From the cell containing the given text, extract its center point as (x, y) coordinate. 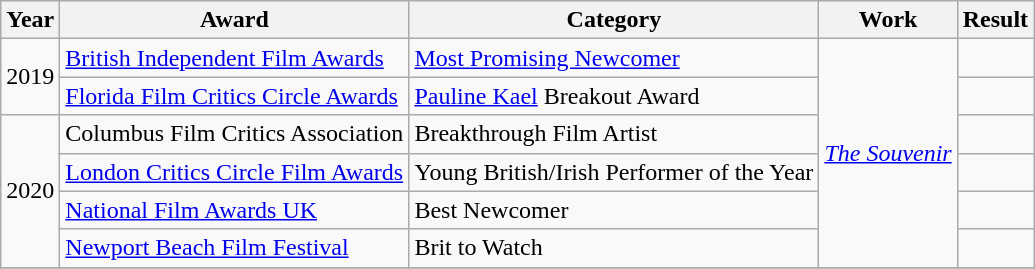
Pauline Kael Breakout Award (614, 96)
National Film Awards UK (234, 210)
Young British/Irish Performer of the Year (614, 172)
Most Promising Newcomer (614, 58)
Brit to Watch (614, 248)
Best Newcomer (614, 210)
Work (888, 20)
Columbus Film Critics Association (234, 134)
British Independent Film Awards (234, 58)
London Critics Circle Film Awards (234, 172)
2020 (30, 191)
Breakthrough Film Artist (614, 134)
Year (30, 20)
The Souvenir (888, 153)
Award (234, 20)
Florida Film Critics Circle Awards (234, 96)
Newport Beach Film Festival (234, 248)
2019 (30, 77)
Result (995, 20)
Category (614, 20)
